Scan for the cell matching the given text and deliver its (X, Y) coordinate at center. 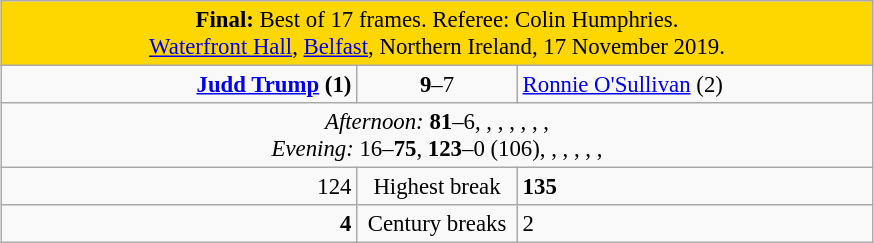
2 (695, 224)
Final: Best of 17 frames. Referee: Colin Humphries. Waterfront Hall, Belfast, Northern Ireland, 17 November 2019. (437, 34)
124 (179, 187)
Afternoon: 81–6, , , , , , , Evening: 16–75, 123–0 (106), , , , , , (437, 136)
Century breaks (438, 224)
135 (695, 187)
9–7 (438, 85)
Judd Trump (1) (179, 85)
4 (179, 224)
Highest break (438, 187)
Ronnie O'Sullivan (2) (695, 85)
